Output the (X, Y) coordinate of the center of the cell containing the given text.  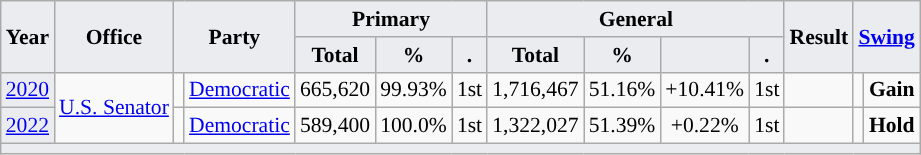
Office (114, 36)
+10.41% (704, 90)
Primary (391, 19)
665,620 (335, 90)
Gain (892, 90)
1,716,467 (535, 90)
Result (818, 36)
2022 (28, 126)
Party (234, 36)
Year (28, 36)
99.93% (414, 90)
2020 (28, 90)
51.16% (622, 90)
589,400 (335, 126)
General (636, 19)
1,322,027 (535, 126)
+0.22% (704, 126)
51.39% (622, 126)
Hold (892, 126)
Swing (886, 36)
100.0% (414, 126)
U.S. Senator (114, 108)
